Scan for the cell matching the given text and deliver its [x, y] coordinate at center. 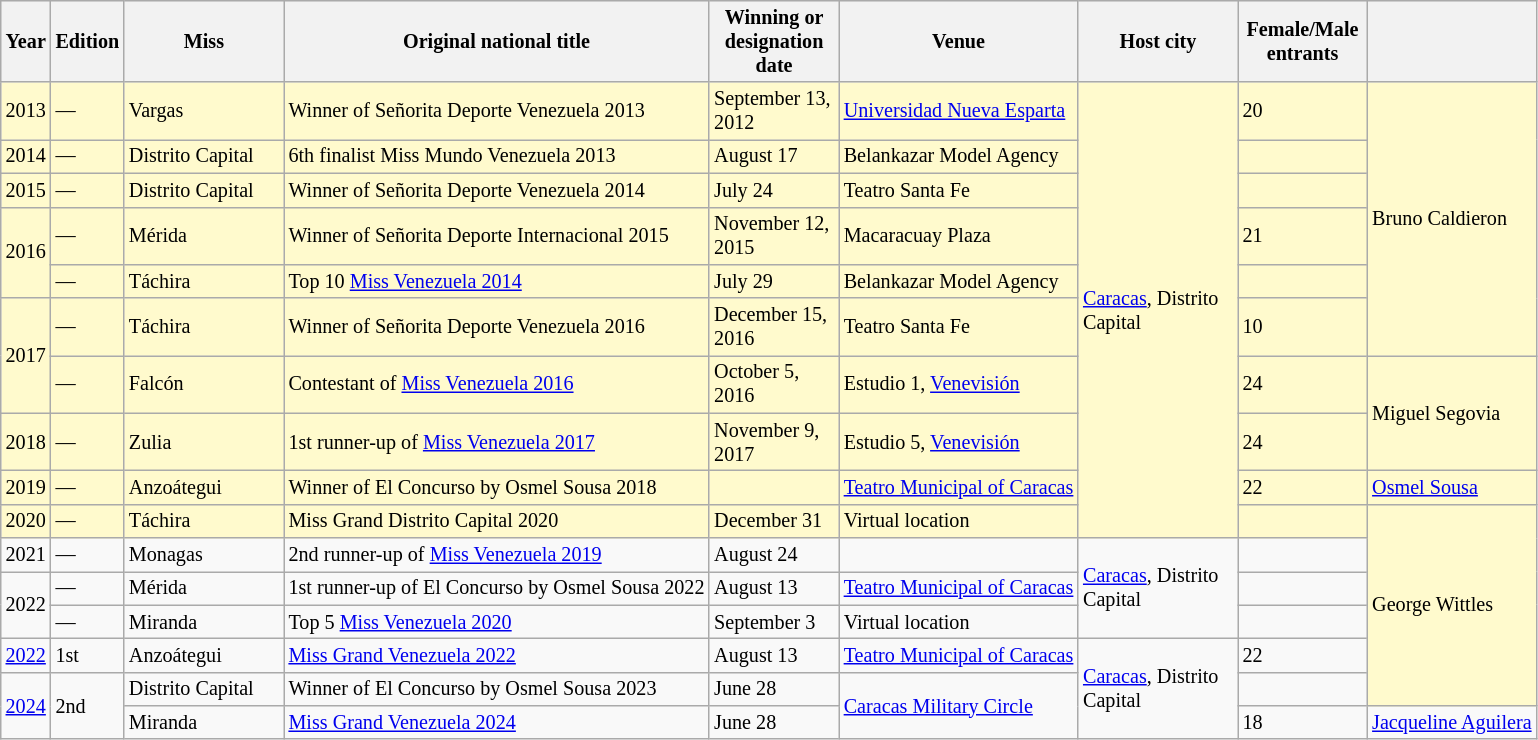
1st [88, 656]
Winner of El Concurso by Osmel Sousa 2018 [497, 488]
Zulia [204, 443]
November 9, 2017 [774, 443]
Miss Grand Venezuela 2022 [497, 656]
October 5, 2016 [774, 385]
6th finalist Miss Mundo Venezuela 2013 [497, 157]
2024 [26, 706]
September 13, 2012 [774, 112]
December 31 [774, 522]
Universidad Nueva Esparta [958, 112]
10 [1303, 328]
Winner of El Concurso by Osmel Sousa 2023 [497, 690]
Macaracuay Plaza [958, 236]
Winner of Señorita Deporte Venezuela 2014 [497, 191]
Miss Grand Distrito Capital 2020 [497, 522]
George Wittles [1452, 606]
Caracas Military Circle [958, 706]
August 24 [774, 555]
Winner of Señorita Deporte Venezuela 2016 [497, 328]
1st runner-up of Miss Venezuela 2017 [497, 443]
Miss Grand Venezuela 2024 [497, 723]
2015 [26, 191]
Estudio 1, Venevisión [958, 385]
2013 [26, 112]
August 17 [774, 157]
Top 5 Miss Venezuela 2020 [497, 623]
2014 [26, 157]
November 12, 2015 [774, 236]
Host city [1158, 42]
2021 [26, 555]
July 24 [774, 191]
Miguel Segovia [1452, 414]
2016 [26, 252]
Winner of Señorita Deporte Internacional 2015 [497, 236]
Winner of Señorita Deporte Venezuela 2013 [497, 112]
21 [1303, 236]
2018 [26, 443]
Falcón [204, 385]
Miss [204, 42]
2020 [26, 522]
2019 [26, 488]
Contestant of Miss Venezuela 2016 [497, 385]
Original national title [497, 42]
18 [1303, 723]
Monagas [204, 555]
20 [1303, 112]
Venue [958, 42]
September 3 [774, 623]
1st runner-up of El Concurso by Osmel Sousa 2022 [497, 589]
December 15, 2016 [774, 328]
Estudio 5, Venevisión [958, 443]
Osmel Sousa [1452, 488]
2nd [88, 706]
Jacqueline Aguilera [1452, 723]
July 29 [774, 282]
Year [26, 42]
Top 10 Miss Venezuela 2014 [497, 282]
2nd runner-up of Miss Venezuela 2019 [497, 555]
Female/Male entrants [1303, 42]
2017 [26, 356]
Winning or designation date [774, 42]
Bruno Caldieron [1452, 220]
Edition [88, 42]
Vargas [204, 112]
